Locate the cell with the specified text and output its [x, y] center coordinate. 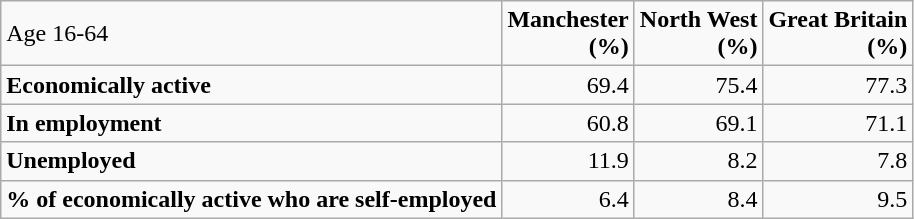
11.9 [568, 161]
% of economically active who are self-employed [252, 199]
9.5 [838, 199]
60.8 [568, 123]
North West (%) [698, 34]
Age 16-64 [252, 34]
Unemployed [252, 161]
69.4 [568, 85]
Manchester (%) [568, 34]
8.4 [698, 199]
75.4 [698, 85]
71.1 [838, 123]
8.2 [698, 161]
69.1 [698, 123]
Economically active [252, 85]
7.8 [838, 161]
77.3 [838, 85]
6.4 [568, 199]
Great Britain (%) [838, 34]
In employment [252, 123]
